From the cell containing the given text, extract its center point as (x, y) coordinate. 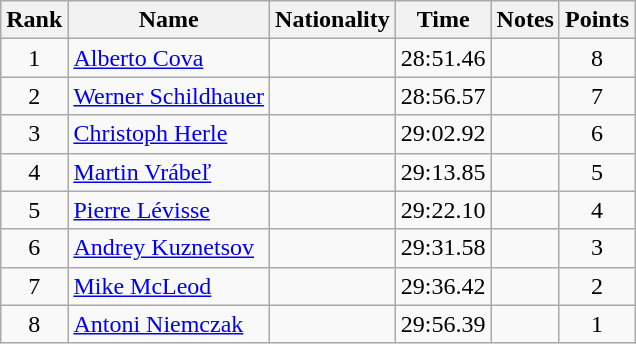
29:02.92 (443, 134)
29:22.10 (443, 210)
Mike McLeod (169, 286)
Time (443, 20)
28:56.57 (443, 96)
Points (596, 20)
Christoph Herle (169, 134)
Notes (525, 20)
Andrey Kuznetsov (169, 248)
Nationality (333, 20)
29:13.85 (443, 172)
Pierre Lévisse (169, 210)
29:36.42 (443, 286)
29:31.58 (443, 248)
Alberto Cova (169, 58)
Rank (34, 20)
Werner Schildhauer (169, 96)
Name (169, 20)
Martin Vrábeľ (169, 172)
29:56.39 (443, 324)
Antoni Niemczak (169, 324)
28:51.46 (443, 58)
